Extract the (X, Y) coordinate from the center of the cell holding the provided text.  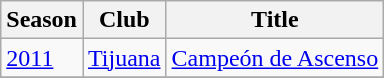
Tijuana (124, 58)
Campeón de Ascenso (275, 58)
Title (275, 20)
Club (124, 20)
2011 (42, 58)
Season (42, 20)
